Locate the cell with the specified text and output its [X, Y] center coordinate. 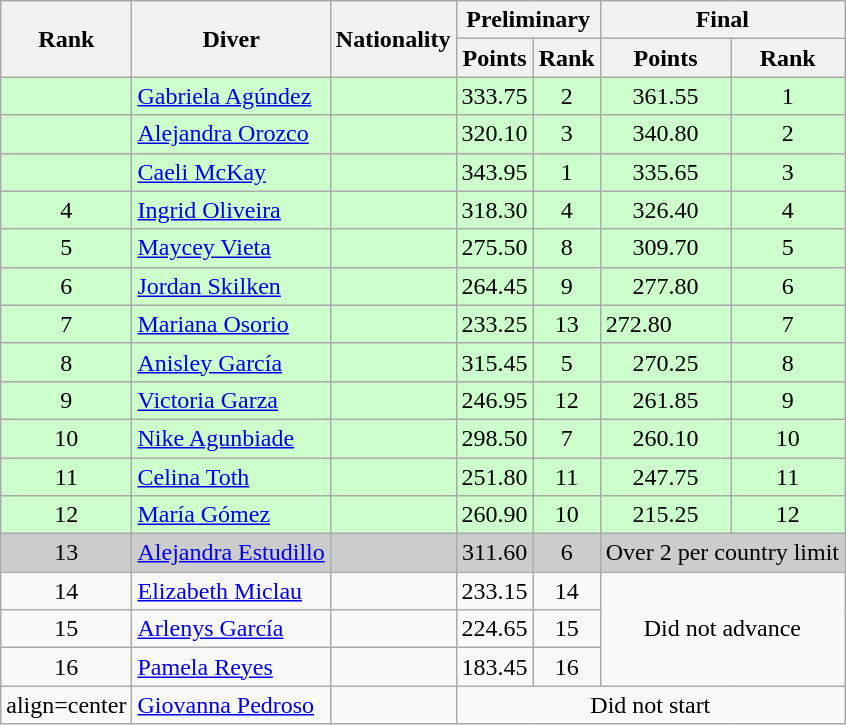
María Gómez [231, 515]
Nationality [393, 39]
Elizabeth Miclau [231, 591]
Celina Toth [231, 477]
340.80 [666, 134]
309.70 [666, 248]
261.85 [666, 400]
318.30 [494, 210]
343.95 [494, 172]
320.10 [494, 134]
315.45 [494, 362]
Over 2 per country limit [722, 553]
Nike Agunbiade [231, 438]
Mariana Osorio [231, 324]
260.10 [666, 438]
361.55 [666, 96]
Alejandra Orozco [231, 134]
224.65 [494, 629]
215.25 [666, 515]
260.90 [494, 515]
277.80 [666, 286]
Preliminary [528, 20]
233.25 [494, 324]
264.45 [494, 286]
Gabriela Agúndez [231, 96]
align=center [66, 705]
Caeli McKay [231, 172]
251.80 [494, 477]
246.95 [494, 400]
Anisley García [231, 362]
Ingrid Oliveira [231, 210]
Maycey Vieta [231, 248]
Did not start [650, 705]
275.50 [494, 248]
247.75 [666, 477]
Final [722, 20]
233.15 [494, 591]
333.75 [494, 96]
Giovanna Pedroso [231, 705]
335.65 [666, 172]
Jordan Skilken [231, 286]
Did not advance [722, 629]
311.60 [494, 553]
298.50 [494, 438]
Victoria Garza [231, 400]
Pamela Reyes [231, 667]
272.80 [666, 324]
Alejandra Estudillo [231, 553]
270.25 [666, 362]
Arlenys García [231, 629]
183.45 [494, 667]
326.40 [666, 210]
Diver [231, 39]
